Search for the cell housing the specified text and yield its (x, y) center coordinate. 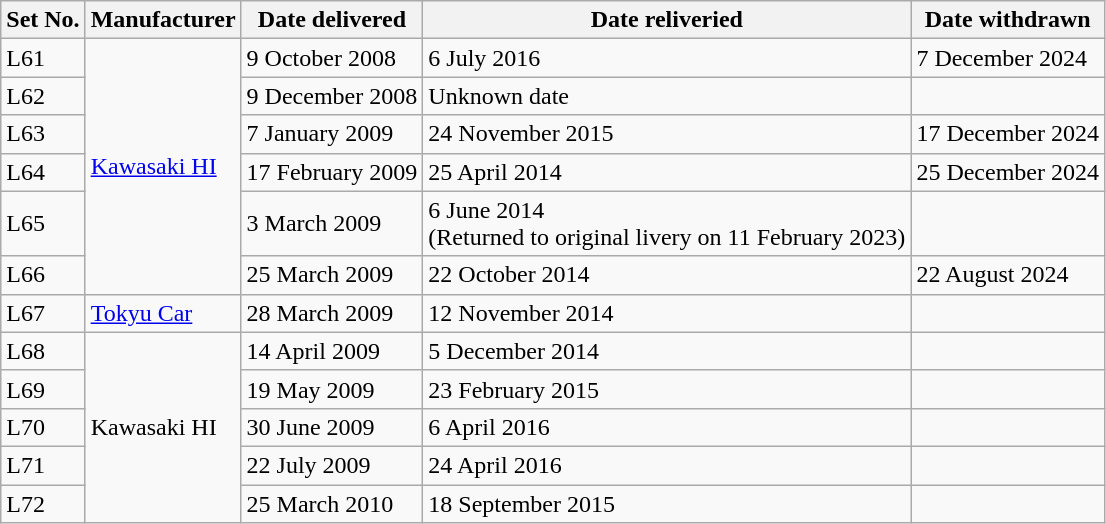
L71 (43, 465)
5 December 2014 (667, 351)
L65 (43, 224)
L69 (43, 389)
17 February 2009 (332, 172)
24 April 2016 (667, 465)
L70 (43, 427)
28 March 2009 (332, 313)
L64 (43, 172)
6 June 2014(Returned to original livery on 11 February 2023) (667, 224)
25 December 2024 (1008, 172)
23 February 2015 (667, 389)
22 August 2024 (1008, 275)
9 December 2008 (332, 96)
Manufacturer (163, 20)
Unknown date (667, 96)
Tokyu Car (163, 313)
Date withdrawn (1008, 20)
24 November 2015 (667, 134)
L66 (43, 275)
Date delivered (332, 20)
Date reliveried (667, 20)
7 January 2009 (332, 134)
3 March 2009 (332, 224)
L62 (43, 96)
L67 (43, 313)
18 September 2015 (667, 503)
12 November 2014 (667, 313)
25 April 2014 (667, 172)
25 March 2009 (332, 275)
25 March 2010 (332, 503)
L72 (43, 503)
6 April 2016 (667, 427)
22 October 2014 (667, 275)
L68 (43, 351)
L61 (43, 58)
7 December 2024 (1008, 58)
17 December 2024 (1008, 134)
14 April 2009 (332, 351)
22 July 2009 (332, 465)
19 May 2009 (332, 389)
30 June 2009 (332, 427)
9 October 2008 (332, 58)
6 July 2016 (667, 58)
Set No. (43, 20)
L63 (43, 134)
